Identify which cell holds the provided text, then report its [x, y] central coordinate. 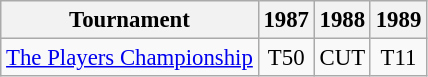
The Players Championship [130, 58]
T50 [286, 58]
CUT [342, 58]
Tournament [130, 20]
T11 [398, 58]
1987 [286, 20]
1989 [398, 20]
1988 [342, 20]
